Provide the [X, Y] coordinate of the cell's center where the given text is located.  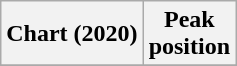
Chart (2020) [72, 34]
Peakposition [189, 34]
